Return [X, Y] of the center of cell containing provided text 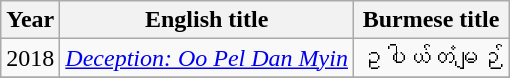
Deception: Oo Pel Dan Myin [207, 58]
Burmese title [430, 20]
ဥပါယ်တံမျဉ် [430, 58]
English title [207, 20]
Year [30, 20]
2018 [30, 58]
